Return the [X, Y] coordinate for the center point of the cell that contains the specified text.  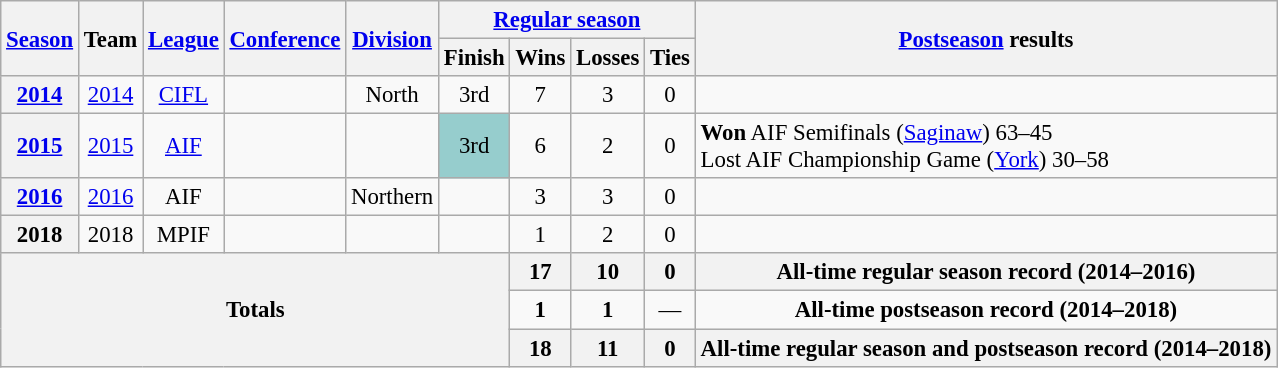
Team [110, 38]
Division [392, 38]
Losses [608, 58]
Won AIF Semifinals (Saginaw) 63–45Lost AIF Championship Game (York) 30–58 [986, 146]
10 [608, 273]
11 [608, 348]
7 [540, 95]
League [184, 38]
Northern [392, 197]
17 [540, 273]
Conference [285, 38]
Postseason results [986, 38]
All-time postseason record (2014–2018) [986, 310]
Ties [670, 58]
18 [540, 348]
6 [540, 146]
CIFL [184, 95]
All-time regular season and postseason record (2014–2018) [986, 348]
Wins [540, 58]
MPIF [184, 235]
Finish [474, 58]
North [392, 95]
Regular season [566, 20]
All-time regular season record (2014–2016) [986, 273]
— [670, 310]
Season [40, 38]
Totals [256, 310]
